Search for the cell housing the specified text and yield its [X, Y] center coordinate. 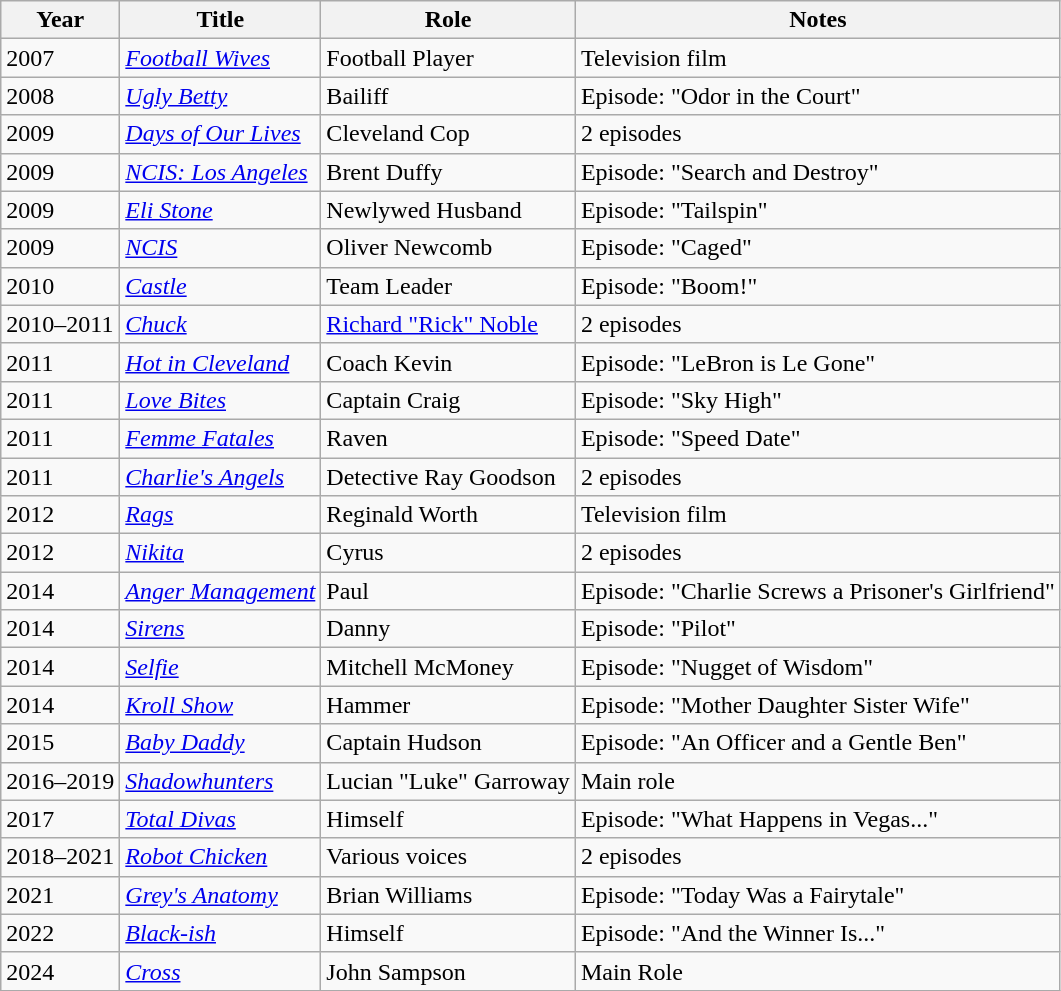
NCIS [220, 248]
2010–2011 [60, 324]
Baby Daddy [220, 743]
Cleveland Cop [448, 134]
Anger Management [220, 591]
Selfie [220, 667]
Coach Kevin [448, 362]
Episode: "Search and Destroy" [818, 172]
Rags [220, 515]
Football Player [448, 58]
Paul [448, 591]
Episode: "Mother Daughter Sister Wife" [818, 705]
Robot Chicken [220, 857]
Main Role [818, 971]
Mitchell McMoney [448, 667]
Eli Stone [220, 210]
2018–2021 [60, 857]
2007 [60, 58]
Notes [818, 20]
Episode: "Tailspin" [818, 210]
2010 [60, 286]
2021 [60, 895]
Brent Duffy [448, 172]
2022 [60, 933]
Captain Craig [448, 400]
Episode: "And the Winner Is..." [818, 933]
Cyrus [448, 553]
Richard "Rick" Noble [448, 324]
Chuck [220, 324]
2024 [60, 971]
Episode: "Odor in the Court" [818, 96]
Ugly Betty [220, 96]
Episode: "Speed Date" [818, 438]
Episode: "Today Was a Fairytale" [818, 895]
Detective Ray Goodson [448, 477]
2015 [60, 743]
2008 [60, 96]
NCIS: Los Angeles [220, 172]
Charlie's Angels [220, 477]
Episode: "LeBron is Le Gone" [818, 362]
Episode: "Pilot" [818, 629]
Title [220, 20]
Episode: "Boom!" [818, 286]
Reginald Worth [448, 515]
Oliver Newcomb [448, 248]
2017 [60, 819]
Raven [448, 438]
John Sampson [448, 971]
Football Wives [220, 58]
Days of Our Lives [220, 134]
Brian Williams [448, 895]
2016–2019 [60, 781]
Sirens [220, 629]
Danny [448, 629]
Episode: "An Officer and a Gentle Ben" [818, 743]
Grey's Anatomy [220, 895]
Kroll Show [220, 705]
Role [448, 20]
Episode: "Sky High" [818, 400]
Episode: "Charlie Screws a Prisoner's Girlfriend" [818, 591]
Episode: "What Happens in Vegas..." [818, 819]
Hammer [448, 705]
Nikita [220, 553]
Newlywed Husband [448, 210]
Total Divas [220, 819]
Love Bites [220, 400]
Cross [220, 971]
Lucian "Luke" Garroway [448, 781]
Captain Hudson [448, 743]
Team Leader [448, 286]
Year [60, 20]
Various voices [448, 857]
Episode: "Caged" [818, 248]
Bailiff [448, 96]
Castle [220, 286]
Shadowhunters [220, 781]
Hot in Cleveland [220, 362]
Black-ish [220, 933]
Femme Fatales [220, 438]
Episode: "Nugget of Wisdom" [818, 667]
Main role [818, 781]
